Return [x, y] of the center of cell containing provided text 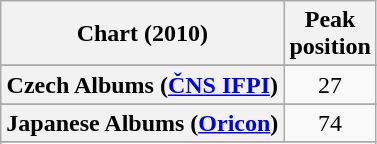
Japanese Albums (Oricon) [142, 123]
Peak position [330, 34]
74 [330, 123]
Chart (2010) [142, 34]
Czech Albums (ČNS IFPI) [142, 85]
27 [330, 85]
